Search for the cell housing the specified text and yield its [X, Y] center coordinate. 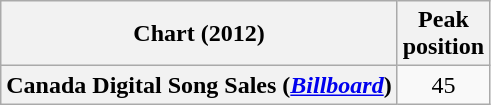
Canada Digital Song Sales (Billboard) [199, 85]
Peakposition [443, 34]
45 [443, 85]
Chart (2012) [199, 34]
